Locate the cell with the specified text and output its [X, Y] center coordinate. 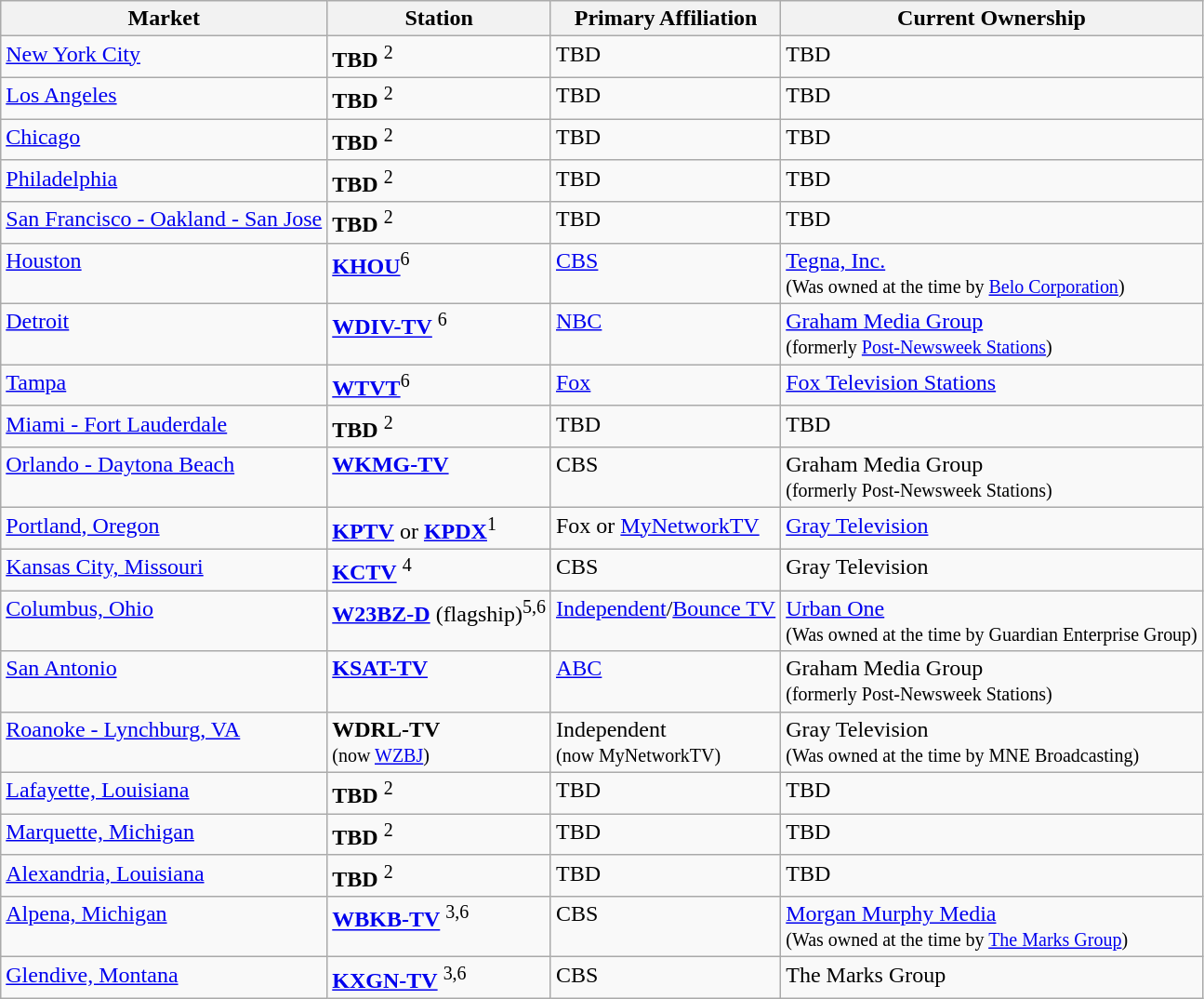
Marquette, Michigan [164, 835]
ABC [666, 681]
Primary Affiliation [666, 19]
Portland, Oregon [164, 528]
Independent(now MyNetworkTV) [666, 742]
WKMG-TV [439, 478]
The Marks Group [992, 979]
Fox Television Stations [992, 385]
Morgan Murphy Media(Was owned at the time by The Marks Group) [992, 926]
Columbus, Ohio [164, 621]
Kansas City, Missouri [164, 569]
Alpena, Michigan [164, 926]
San Antonio [164, 681]
KSAT-TV [439, 681]
Chicago [164, 140]
Lafayette, Louisiana [164, 793]
Fox [666, 385]
WTVT6 [439, 385]
Miami - Fort Lauderdale [164, 426]
NBC [666, 335]
Current Ownership [992, 19]
KCTV 4 [439, 569]
W23BZ-D (flagship)5,6 [439, 621]
Gray Television(Was owned at the time by MNE Broadcasting) [992, 742]
Alexandria, Louisiana [164, 876]
New York City [164, 58]
Tampa [164, 385]
Fox or MyNetworkTV [666, 528]
Roanoke - Lynchburg, VA [164, 742]
WBKB-TV 3,6 [439, 926]
Philadelphia [164, 180]
Market [164, 19]
Los Angeles [164, 99]
Station [439, 19]
Orlando - Daytona Beach [164, 478]
Glendive, Montana [164, 979]
Tegna, Inc.(Was owned at the time by Belo Corporation) [992, 273]
San Francisco - Oakland - San Jose [164, 223]
KXGN-TV 3,6 [439, 979]
Detroit [164, 335]
WDRL-TV(now WZBJ) [439, 742]
Independent/Bounce TV [666, 621]
KHOU6 [439, 273]
Urban One(Was owned at the time by Guardian Enterprise Group) [992, 621]
Houston [164, 273]
KPTV or KPDX1 [439, 528]
WDIV-TV 6 [439, 335]
